From the cell containing the given text, extract its center point as [x, y] coordinate. 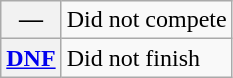
— [31, 20]
Did not compete [146, 20]
DNF [31, 58]
Did not finish [146, 58]
